Extract the [X, Y] coordinate from the center of the cell holding the provided text.  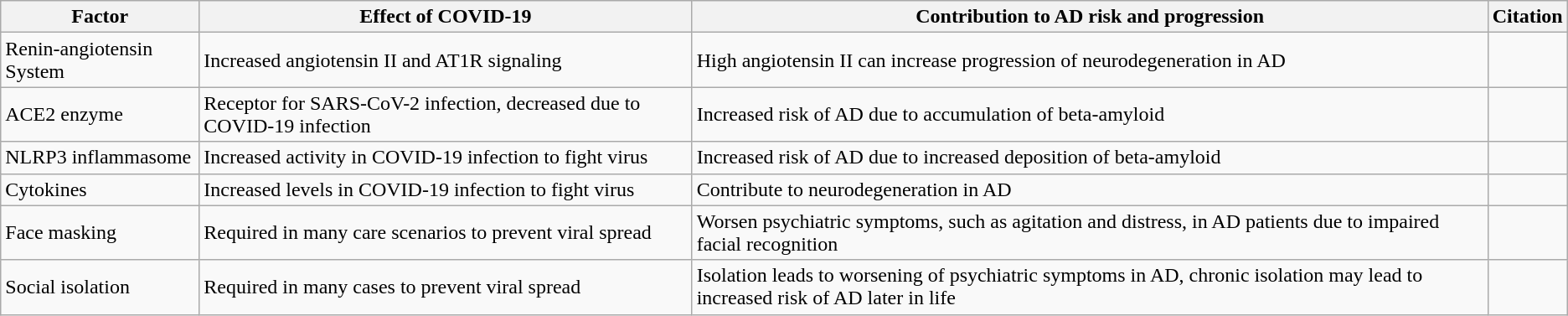
Effect of COVID-19 [446, 17]
Required in many care scenarios to prevent viral spread [446, 233]
Isolation leads to worsening of psychiatric symptoms in AD, chronic isolation may lead to increased risk of AD later in life [1090, 287]
Increased risk of AD due to accumulation of beta-amyloid [1090, 114]
Worsen psychiatric symptoms, such as agitation and distress, in AD patients due to impaired facial recognition [1090, 233]
Required in many cases to prevent viral spread [446, 287]
Factor [101, 17]
Contribution to AD risk and progression [1090, 17]
Increased levels in COVID-19 infection to fight virus [446, 189]
Increased activity in COVID-19 infection to fight virus [446, 158]
Contribute to neurodegeneration in AD [1090, 189]
Cytokines [101, 189]
High angiotensin II can increase progression of neurodegeneration in AD [1090, 60]
Social isolation [101, 287]
Citation [1528, 17]
Face masking [101, 233]
Increased risk of AD due to increased deposition of beta-amyloid [1090, 158]
NLRP3 inflammasome [101, 158]
Receptor for SARS-CoV-2 infection, decreased due to COVID-19 infection [446, 114]
ACE2 enzyme [101, 114]
Increased angiotensin II and AT1R signaling [446, 60]
Renin-angiotensin System [101, 60]
